From the cell containing the given text, extract its center point as [X, Y] coordinate. 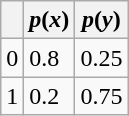
0.2 [50, 96]
0.25 [102, 58]
0.75 [102, 96]
p(x) [50, 20]
1 [12, 96]
0 [12, 58]
p(y) [102, 20]
0.8 [50, 58]
